Extract the [X, Y] coordinate from the center of the cell holding the provided text.  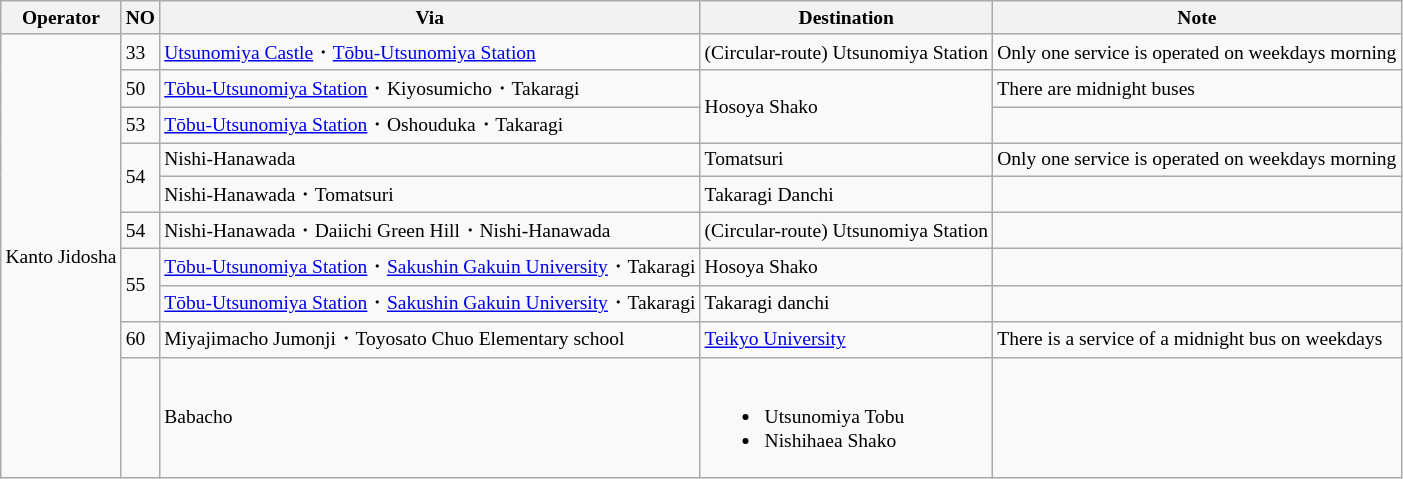
Takaragi Danchi [846, 194]
Tōbu-Utsunomiya Station・Oshouduka・Takaragi [430, 125]
There is a service of a midnight bus on weekdays [1197, 339]
Nishi-Hanawada・Daiichi Green Hill・Nishi-Hanawada [430, 230]
There are midnight buses [1197, 88]
Takaragi danchi [846, 303]
Via [430, 18]
Note [1197, 18]
Tōbu-Utsunomiya Station・Kiyosumicho・Takaragi [430, 88]
Teikyo University [846, 339]
50 [140, 88]
Operator [61, 18]
Destination [846, 18]
55 [140, 286]
Babacho [430, 418]
Kanto Jidosha [61, 256]
33 [140, 52]
Utsunomiya TobuNishihaea Shako [846, 418]
NO [140, 18]
53 [140, 125]
Nishi-Hanawada [430, 160]
Nishi-Hanawada・Tomatsuri [430, 194]
Tomatsuri [846, 160]
Utsunomiya Castle・Tōbu-Utsunomiya Station [430, 52]
Miyajimacho Jumonji・Toyosato Chuo Elementary school [430, 339]
60 [140, 339]
